Extract the (X, Y) coordinate from the center of the cell holding the provided text.  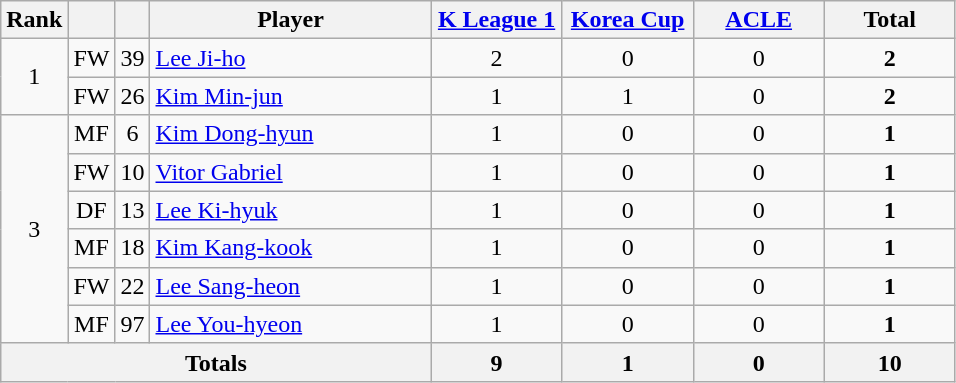
Kim Kang-kook (290, 248)
22 (132, 286)
9 (496, 362)
ACLE (758, 20)
DF (92, 210)
18 (132, 248)
39 (132, 58)
Lee Ji-ho (290, 58)
Lee Sang-heon (290, 286)
Vitor Gabriel (290, 172)
Kim Dong-hyun (290, 134)
3 (34, 229)
97 (132, 324)
6 (132, 134)
26 (132, 96)
Kim Min-jun (290, 96)
Totals (216, 362)
Lee You-hyeon (290, 324)
Player (290, 20)
Korea Cup (628, 20)
Rank (34, 20)
13 (132, 210)
K League 1 (496, 20)
Total (890, 20)
Lee Ki-hyuk (290, 210)
